Extract the (X, Y) coordinate from the center of the cell holding the provided text.  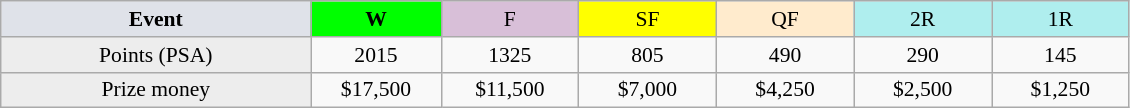
Prize money (156, 90)
2R (923, 19)
$2,500 (923, 90)
W (376, 19)
2015 (376, 55)
Points (PSA) (156, 55)
$7,000 (648, 90)
$1,250 (1061, 90)
F (510, 19)
290 (923, 55)
490 (785, 55)
$4,250 (785, 90)
SF (648, 19)
Event (156, 19)
805 (648, 55)
$17,500 (376, 90)
QF (785, 19)
$11,500 (510, 90)
1325 (510, 55)
145 (1061, 55)
1R (1061, 19)
